Return (X, Y) of the center of cell containing provided text 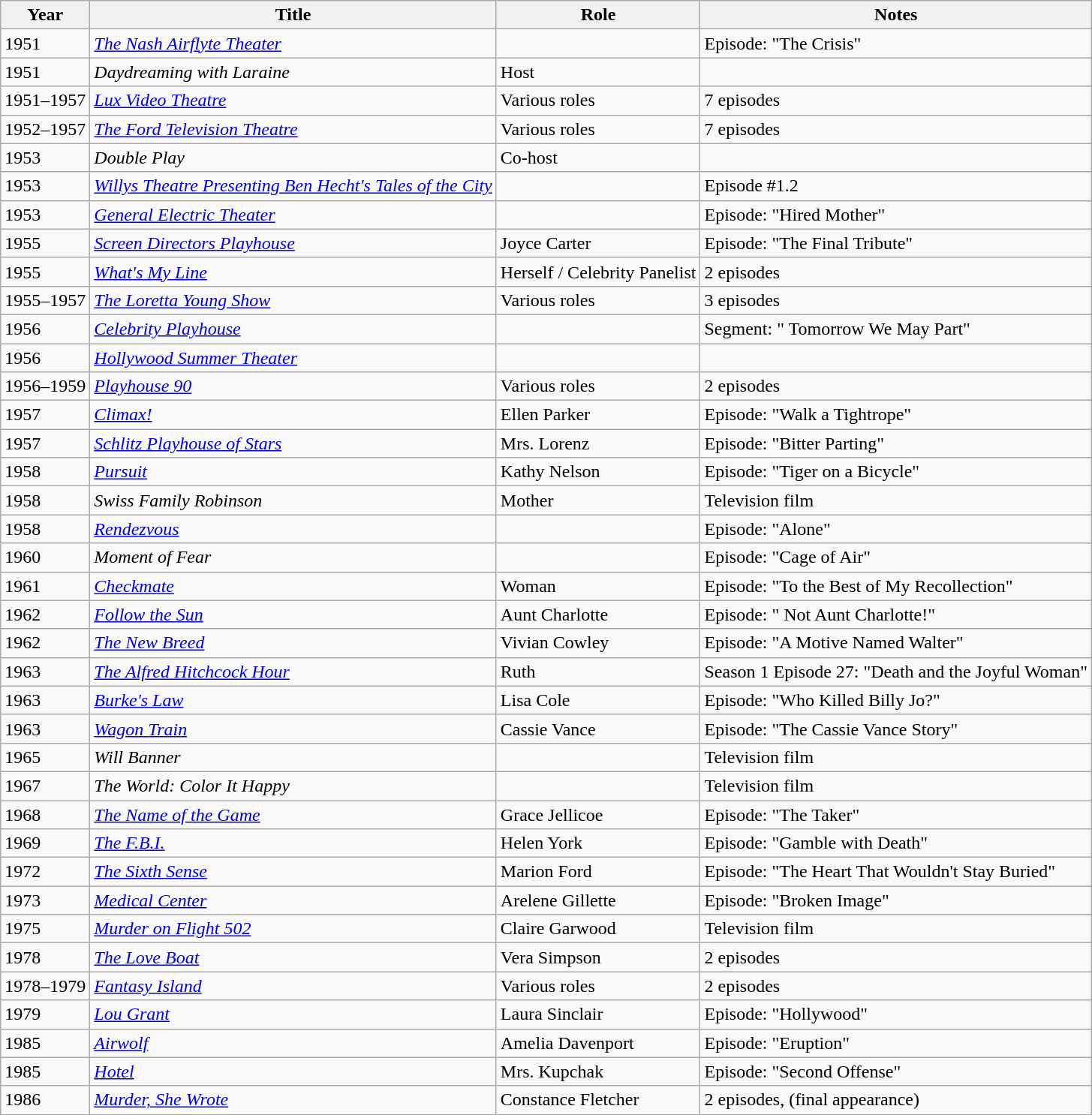
The World: Color It Happy (293, 786)
1955–1957 (45, 300)
Episode: "Gamble with Death" (896, 843)
Kathy Nelson (598, 472)
Will Banner (293, 757)
Swiss Family Robinson (293, 500)
1968 (45, 814)
Checkmate (293, 586)
Ellen Parker (598, 415)
Claire Garwood (598, 929)
The F.B.I. (293, 843)
1975 (45, 929)
The New Breed (293, 643)
The Love Boat (293, 957)
Murder on Flight 502 (293, 929)
Episode: "Cage of Air" (896, 557)
Notes (896, 15)
1960 (45, 557)
Fantasy Island (293, 986)
Airwolf (293, 1043)
Herself / Celebrity Panelist (598, 272)
Co-host (598, 158)
1978–1979 (45, 986)
Joyce Carter (598, 243)
What's My Line (293, 272)
Episode: "Broken Image" (896, 900)
Episode: "Eruption" (896, 1043)
Constance Fletcher (598, 1100)
The Nash Airflyte Theater (293, 44)
1965 (45, 757)
Daydreaming with Laraine (293, 72)
Episode: "Bitter Parting" (896, 443)
Mrs. Lorenz (598, 443)
Year (45, 15)
Schlitz Playhouse of Stars (293, 443)
Vivian Cowley (598, 643)
The Ford Television Theatre (293, 129)
Cassie Vance (598, 729)
Mrs. Kupchak (598, 1071)
Episode: "The Final Tribute" (896, 243)
General Electric Theater (293, 215)
1952–1957 (45, 129)
Climax! (293, 415)
1973 (45, 900)
1972 (45, 872)
Celebrity Playhouse (293, 329)
Mother (598, 500)
Episode: "The Cassie Vance Story" (896, 729)
Episode: "Hired Mother" (896, 215)
1956–1959 (45, 386)
Arelene Gillette (598, 900)
Episode: "To the Best of My Recollection" (896, 586)
Episode: " Not Aunt Charlotte!" (896, 615)
3 episodes (896, 300)
Episode: "Walk a Tightrope" (896, 415)
Episode: "Second Offense" (896, 1071)
Episode: "The Taker" (896, 814)
Vera Simpson (598, 957)
The Loretta Young Show (293, 300)
1979 (45, 1014)
Ruth (598, 672)
1961 (45, 586)
1969 (45, 843)
Screen Directors Playhouse (293, 243)
Grace Jellicoe (598, 814)
Lux Video Theatre (293, 101)
Marion Ford (598, 872)
1967 (45, 786)
Lisa Cole (598, 700)
Lou Grant (293, 1014)
1951–1957 (45, 101)
The Sixth Sense (293, 872)
Season 1 Episode 27: "Death and the Joyful Woman" (896, 672)
Helen York (598, 843)
Episode: "The Crisis" (896, 44)
Episode: "Tiger on a Bicycle" (896, 472)
The Alfred Hitchcock Hour (293, 672)
Burke's Law (293, 700)
Title (293, 15)
Episode: "Alone" (896, 529)
2 episodes, (final appearance) (896, 1100)
Episode #1.2 (896, 186)
Murder, She Wrote (293, 1100)
Pursuit (293, 472)
Aunt Charlotte (598, 615)
Rendezvous (293, 529)
Playhouse 90 (293, 386)
Double Play (293, 158)
1978 (45, 957)
Episode: "A Motive Named Walter" (896, 643)
Moment of Fear (293, 557)
Host (598, 72)
Episode: "Who Killed Billy Jo?" (896, 700)
Laura Sinclair (598, 1014)
Woman (598, 586)
Episode: "Hollywood" (896, 1014)
Willys Theatre Presenting Ben Hecht's Tales of the City (293, 186)
Hotel (293, 1071)
Role (598, 15)
The Name of the Game (293, 814)
Follow the Sun (293, 615)
Medical Center (293, 900)
Wagon Train (293, 729)
Amelia Davenport (598, 1043)
Hollywood Summer Theater (293, 358)
Episode: "The Heart That Wouldn't Stay Buried" (896, 872)
1986 (45, 1100)
Segment: " Tomorrow We May Part" (896, 329)
